Determine the (X, Y) coordinate at the center of the cell enclosing the given text.  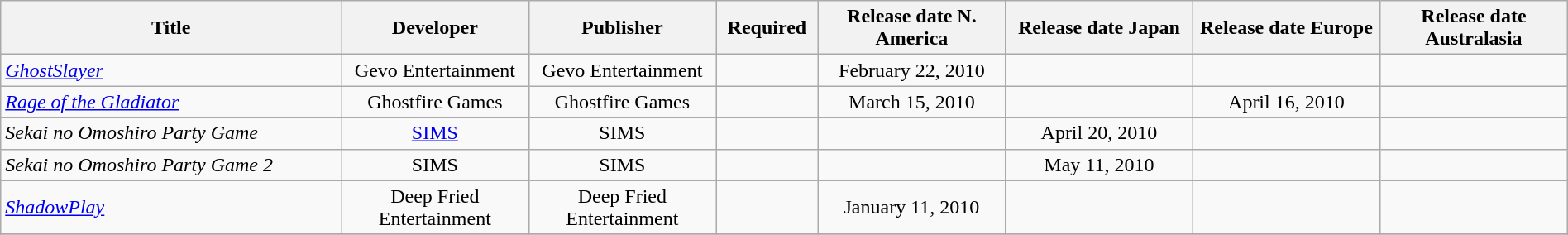
Publisher (622, 28)
Release date N. America (911, 28)
April 20, 2010 (1099, 133)
Release date Japan (1099, 28)
Release date Europe (1286, 28)
Release date Australasia (1474, 28)
Title (171, 28)
Rage of the Gladiator (171, 102)
March 15, 2010 (911, 102)
February 22, 2010 (911, 70)
Sekai no Omoshiro Party Game 2 (171, 165)
January 11, 2010 (911, 207)
April 16, 2010 (1286, 102)
Sekai no Omoshiro Party Game (171, 133)
Required (767, 28)
May 11, 2010 (1099, 165)
ShadowPlay (171, 207)
GhostSlayer (171, 70)
Developer (435, 28)
